Determine the (X, Y) coordinate at the center of the cell enclosing the given text.  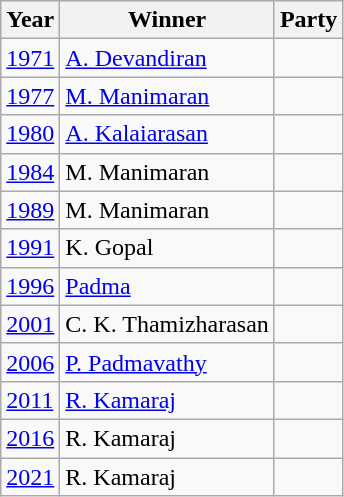
1971 (30, 58)
P. Padmavathy (168, 362)
1991 (30, 248)
1996 (30, 286)
2021 (30, 477)
2011 (30, 400)
A. Kalaiarasan (168, 134)
1977 (30, 96)
1989 (30, 210)
K. Gopal (168, 248)
Party (308, 20)
Winner (168, 20)
2006 (30, 362)
2016 (30, 438)
Padma (168, 286)
A. Devandiran (168, 58)
2001 (30, 324)
C. K. Thamizharasan (168, 324)
1984 (30, 172)
1980 (30, 134)
Year (30, 20)
